Search for the cell housing the specified text and yield its [X, Y] center coordinate. 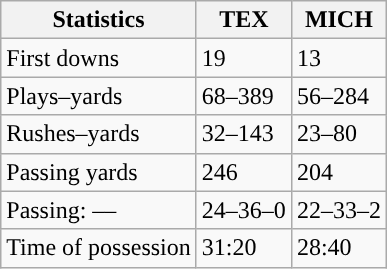
TEX [244, 20]
68–389 [244, 96]
32–143 [244, 134]
204 [338, 172]
19 [244, 58]
MICH [338, 20]
24–36–0 [244, 210]
22–33–2 [338, 210]
13 [338, 58]
56–284 [338, 96]
23–80 [338, 134]
Time of possession [99, 248]
31:20 [244, 248]
First downs [99, 58]
Plays–yards [99, 96]
246 [244, 172]
Passing yards [99, 172]
Rushes–yards [99, 134]
Passing: –– [99, 210]
28:40 [338, 248]
Statistics [99, 20]
